Extract the (x, y) coordinate from the center of the cell holding the provided text.  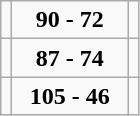
105 - 46 (70, 96)
87 - 74 (70, 58)
90 - 72 (70, 20)
